Provide the (x, y) coordinate of the cell's center where the given text is located.  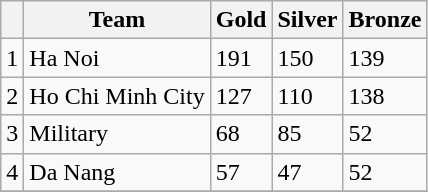
Gold (241, 20)
47 (308, 172)
Ho Chi Minh City (117, 96)
68 (241, 134)
Ha Noi (117, 58)
150 (308, 58)
3 (12, 134)
Silver (308, 20)
Team (117, 20)
110 (308, 96)
57 (241, 172)
1 (12, 58)
191 (241, 58)
138 (385, 96)
Da Nang (117, 172)
2 (12, 96)
139 (385, 58)
85 (308, 134)
Military (117, 134)
Bronze (385, 20)
4 (12, 172)
127 (241, 96)
